Detect which cell encompasses the target text, then output its [X, Y] center coordinate. 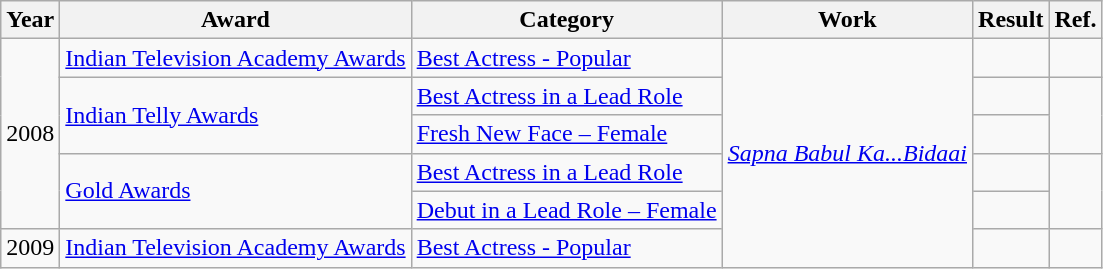
Indian Telly Awards [236, 115]
2009 [30, 248]
Year [30, 20]
Category [566, 20]
Gold Awards [236, 191]
Sapna Babul Ka...Bidaai [847, 153]
Award [236, 20]
Debut in a Lead Role – Female [566, 210]
Work [847, 20]
Result [1011, 20]
Ref. [1076, 20]
Fresh New Face – Female [566, 134]
2008 [30, 134]
